From the cell containing the given text, extract its center point as (X, Y) coordinate. 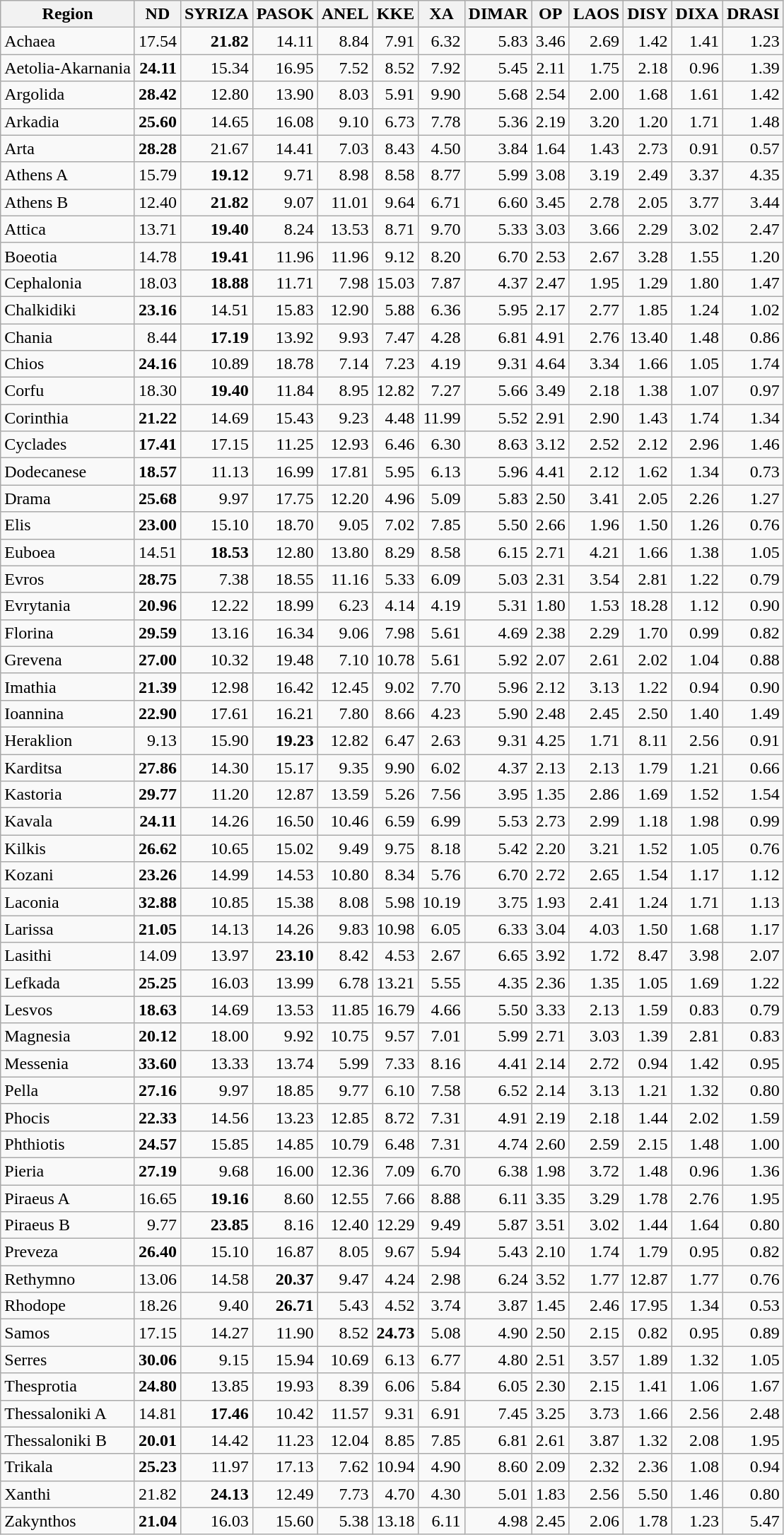
30.06 (157, 1360)
11.16 (345, 579)
7.10 (345, 660)
8.98 (345, 175)
3.28 (648, 256)
7.92 (441, 68)
21.04 (157, 1521)
6.32 (441, 41)
4.69 (498, 633)
5.92 (498, 660)
9.23 (345, 418)
13.23 (285, 1117)
5.08 (441, 1333)
4.30 (441, 1494)
1.62 (648, 472)
0.66 (753, 767)
1.96 (596, 525)
15.83 (285, 310)
18.00 (216, 1037)
3.54 (596, 579)
Argolida (68, 95)
9.70 (441, 229)
2.65 (596, 875)
7.66 (396, 1198)
Xanthi (68, 1494)
14.65 (216, 122)
6.47 (396, 740)
Larissa (68, 929)
7.09 (396, 1171)
3.57 (596, 1360)
2.08 (697, 1440)
13.99 (285, 983)
3.73 (596, 1413)
20.01 (157, 1440)
16.99 (285, 472)
3.41 (596, 498)
9.93 (345, 337)
11.85 (345, 1010)
27.00 (157, 660)
17.81 (345, 472)
Boeotia (68, 256)
9.71 (285, 175)
Florina (68, 633)
Piraeus A (68, 1198)
9.75 (396, 848)
5.38 (345, 1521)
1.18 (648, 822)
ANEL (345, 14)
Phthiotis (68, 1144)
Athens A (68, 175)
5.36 (498, 122)
1.83 (550, 1494)
17.13 (285, 1467)
4.48 (396, 418)
3.20 (596, 122)
3.74 (441, 1306)
14.58 (216, 1279)
10.80 (345, 875)
5.90 (498, 713)
18.99 (285, 606)
Kastoria (68, 795)
6.48 (396, 1144)
1.13 (753, 902)
5.03 (498, 579)
4.21 (596, 552)
8.88 (441, 1198)
6.59 (396, 822)
8.43 (396, 148)
2.78 (596, 202)
13.21 (396, 983)
0.88 (753, 660)
Messenia (68, 1063)
13.92 (285, 337)
2.30 (550, 1387)
24.13 (216, 1494)
0.53 (753, 1306)
13.59 (345, 795)
Euboea (68, 552)
7.03 (345, 148)
2.96 (697, 445)
16.34 (285, 633)
15.79 (157, 175)
LAOS (596, 14)
16.65 (157, 1198)
9.40 (216, 1306)
9.12 (396, 256)
2.63 (441, 740)
14.56 (216, 1117)
20.37 (285, 1279)
7.62 (345, 1467)
11.25 (285, 445)
5.52 (498, 418)
1.55 (697, 256)
1.04 (697, 660)
10.94 (396, 1467)
1.93 (550, 902)
11.20 (216, 795)
26.71 (285, 1306)
3.19 (596, 175)
2.00 (596, 95)
15.34 (216, 68)
5.31 (498, 606)
13.40 (648, 337)
4.24 (396, 1279)
Corfu (68, 391)
2.38 (550, 633)
5.26 (396, 795)
15.03 (396, 283)
15.90 (216, 740)
8.71 (396, 229)
14.99 (216, 875)
10.19 (441, 902)
1.89 (648, 1360)
13.16 (216, 633)
Karditsa (68, 767)
2.20 (550, 848)
15.60 (285, 1521)
9.57 (396, 1037)
5.87 (498, 1225)
5.91 (396, 95)
4.53 (396, 956)
13.71 (157, 229)
Kavala (68, 822)
10.98 (396, 929)
19.41 (216, 256)
8.05 (345, 1252)
6.99 (441, 822)
Trikala (68, 1467)
Lefkada (68, 983)
7.73 (345, 1494)
8.18 (441, 848)
1.67 (753, 1387)
19.93 (285, 1387)
5.55 (441, 983)
14.09 (157, 956)
OP (550, 14)
Evrytania (68, 606)
6.71 (441, 202)
18.78 (285, 364)
Rethymno (68, 1279)
8.72 (396, 1117)
14.78 (157, 256)
6.36 (441, 310)
7.27 (441, 391)
0.73 (753, 472)
12.22 (216, 606)
Kozani (68, 875)
Chalkidiki (68, 310)
5.76 (441, 875)
Lasithi (68, 956)
2.99 (596, 822)
2.86 (596, 795)
9.15 (216, 1360)
Preveza (68, 1252)
1.75 (596, 68)
4.14 (396, 606)
1.53 (596, 606)
6.06 (396, 1387)
14.27 (216, 1333)
14.53 (285, 875)
8.44 (157, 337)
19.48 (285, 660)
3.12 (550, 445)
2.66 (550, 525)
17.61 (216, 713)
7.87 (441, 283)
1.49 (753, 713)
18.30 (157, 391)
Cephalonia (68, 283)
3.33 (550, 1010)
17.95 (648, 1306)
5.98 (396, 902)
3.21 (596, 848)
11.84 (285, 391)
8.42 (345, 956)
9.10 (345, 122)
17.19 (216, 337)
24.73 (396, 1333)
4.96 (396, 498)
20.12 (157, 1037)
9.06 (345, 633)
12.29 (396, 1225)
1.08 (697, 1467)
13.80 (345, 552)
6.24 (498, 1279)
6.23 (345, 606)
DRASI (753, 14)
2.59 (596, 1144)
DISY (648, 14)
23.10 (285, 956)
17.75 (285, 498)
25.25 (157, 983)
10.79 (345, 1144)
16.08 (285, 122)
2.46 (596, 1306)
3.44 (753, 202)
6.33 (498, 929)
13.90 (285, 95)
2.17 (550, 310)
15.94 (285, 1360)
8.95 (345, 391)
Laconia (68, 902)
18.70 (285, 525)
Arta (68, 148)
Phocis (68, 1117)
18.88 (216, 283)
3.77 (697, 202)
12.49 (285, 1494)
2.90 (596, 418)
4.70 (396, 1494)
10.32 (216, 660)
6.60 (498, 202)
Lesvos (68, 1010)
Thesprotia (68, 1387)
28.75 (157, 579)
Attica (68, 229)
8.20 (441, 256)
4.80 (498, 1360)
8.24 (285, 229)
7.45 (498, 1413)
7.33 (396, 1063)
3.84 (498, 148)
2.26 (697, 498)
3.35 (550, 1198)
3.25 (550, 1413)
8.47 (648, 956)
18.55 (285, 579)
13.18 (396, 1521)
Pieria (68, 1171)
18.28 (648, 606)
21.05 (157, 929)
11.90 (285, 1333)
10.65 (216, 848)
4.03 (596, 929)
Evros (68, 579)
5.47 (753, 1521)
23.85 (216, 1225)
5.94 (441, 1252)
5.01 (498, 1494)
3.45 (550, 202)
Athens B (68, 202)
Heraklion (68, 740)
25.68 (157, 498)
5.88 (396, 310)
1.06 (697, 1387)
17.46 (216, 1413)
7.80 (345, 713)
16.50 (285, 822)
Zakynthos (68, 1521)
15.38 (285, 902)
3.37 (697, 175)
2.31 (550, 579)
Drama (68, 498)
2.09 (550, 1467)
17.41 (157, 445)
4.74 (498, 1144)
21.67 (216, 148)
Pella (68, 1090)
3.66 (596, 229)
Chania (68, 337)
9.07 (285, 202)
27.16 (157, 1090)
16.00 (285, 1171)
5.53 (498, 822)
XA (441, 14)
4.64 (550, 364)
11.97 (216, 1467)
6.46 (396, 445)
28.28 (157, 148)
9.67 (396, 1252)
3.49 (550, 391)
27.86 (157, 767)
DIMAR (498, 14)
3.52 (550, 1279)
28.42 (157, 95)
4.23 (441, 713)
Ioannina (68, 713)
Thessaloniki B (68, 1440)
11.01 (345, 202)
2.52 (596, 445)
9.47 (345, 1279)
Rhodope (68, 1306)
2.11 (550, 68)
9.35 (345, 767)
23.00 (157, 525)
3.46 (550, 41)
16.87 (285, 1252)
2.91 (550, 418)
11.57 (345, 1413)
1.85 (648, 310)
Dodecanese (68, 472)
SYRIZA (216, 14)
6.78 (345, 983)
8.11 (648, 740)
27.19 (157, 1171)
11.99 (441, 418)
9.92 (285, 1037)
23.16 (157, 310)
6.91 (441, 1413)
29.77 (157, 795)
22.90 (157, 713)
1.07 (697, 391)
14.81 (157, 1413)
PASOK (285, 14)
2.98 (441, 1279)
3.08 (550, 175)
14.41 (285, 148)
Cyclades (68, 445)
Chios (68, 364)
3.75 (498, 902)
3.95 (498, 795)
2.10 (550, 1252)
0.86 (753, 337)
12.90 (345, 310)
7.52 (345, 68)
9.02 (396, 687)
Aetolia-Akarnania (68, 68)
8.85 (396, 1440)
8.66 (396, 713)
9.13 (157, 740)
4.50 (441, 148)
7.56 (441, 795)
1.40 (697, 713)
Samos (68, 1333)
2.53 (550, 256)
5.84 (441, 1387)
7.02 (396, 525)
12.55 (345, 1198)
3.04 (550, 929)
1.29 (648, 283)
19.16 (216, 1198)
12.04 (345, 1440)
24.57 (157, 1144)
Thessaloniki A (68, 1413)
24.16 (157, 364)
15.02 (285, 848)
19.23 (285, 740)
7.70 (441, 687)
16.95 (285, 68)
3.34 (596, 364)
22.33 (157, 1117)
2.49 (648, 175)
6.10 (396, 1090)
9.83 (345, 929)
33.60 (157, 1063)
18.57 (157, 472)
18.85 (285, 1090)
13.85 (216, 1387)
7.01 (441, 1037)
5.66 (498, 391)
14.85 (285, 1144)
Grevena (68, 660)
1.72 (596, 956)
32.88 (157, 902)
2.41 (596, 902)
6.30 (441, 445)
7.58 (441, 1090)
21.22 (157, 418)
2.51 (550, 1360)
10.75 (345, 1037)
2.32 (596, 1467)
ND (157, 14)
29.59 (157, 633)
7.14 (345, 364)
12.93 (345, 445)
15.43 (285, 418)
3.29 (596, 1198)
6.38 (498, 1171)
16.21 (285, 713)
Achaea (68, 41)
12.85 (345, 1117)
DIXA (697, 14)
2.60 (550, 1144)
Arkadia (68, 122)
14.42 (216, 1440)
6.65 (498, 956)
13.06 (157, 1279)
1.27 (753, 498)
14.30 (216, 767)
6.73 (396, 122)
6.77 (441, 1360)
4.28 (441, 337)
8.34 (396, 875)
15.85 (216, 1144)
13.97 (216, 956)
Kilkis (68, 848)
3.72 (596, 1171)
26.62 (157, 848)
2.54 (550, 95)
Region (68, 14)
2.69 (596, 41)
9.05 (345, 525)
Corinthia (68, 418)
0.57 (753, 148)
8.08 (345, 902)
25.23 (157, 1467)
2.77 (596, 310)
7.23 (396, 364)
1.45 (550, 1306)
10.69 (345, 1360)
11.13 (216, 472)
16.42 (285, 687)
15.17 (285, 767)
7.38 (216, 579)
6.52 (498, 1090)
19.12 (216, 175)
3.51 (550, 1225)
5.09 (441, 498)
20.96 (157, 606)
4.25 (550, 740)
Magnesia (68, 1037)
1.36 (753, 1171)
11.71 (285, 283)
11.23 (285, 1440)
25.60 (157, 122)
14.13 (216, 929)
10.89 (216, 364)
Imathia (68, 687)
9.68 (216, 1171)
17.54 (157, 41)
1.26 (697, 525)
18.63 (157, 1010)
7.91 (396, 41)
10.85 (216, 902)
1.02 (753, 310)
7.47 (396, 337)
5.68 (498, 95)
Piraeus B (68, 1225)
8.03 (345, 95)
1.00 (753, 1144)
18.03 (157, 283)
1.61 (697, 95)
14.11 (285, 41)
0.89 (753, 1333)
7.78 (441, 122)
12.36 (345, 1171)
KKE (396, 14)
4.52 (396, 1306)
18.53 (216, 552)
2.06 (596, 1521)
3.98 (697, 956)
6.15 (498, 552)
10.42 (285, 1413)
23.26 (157, 875)
26.40 (157, 1252)
1.70 (648, 633)
12.45 (345, 687)
8.63 (498, 445)
18.26 (157, 1306)
6.02 (441, 767)
8.84 (345, 41)
24.80 (157, 1387)
9.64 (396, 202)
6.09 (441, 579)
8.39 (345, 1387)
10.78 (396, 660)
21.39 (157, 687)
Serres (68, 1360)
Elis (68, 525)
8.77 (441, 175)
4.66 (441, 1010)
12.20 (345, 498)
5.45 (498, 68)
13.74 (285, 1063)
16.79 (396, 1010)
12.98 (216, 687)
10.46 (345, 822)
1.47 (753, 283)
3.92 (550, 956)
13.33 (216, 1063)
8.29 (396, 552)
0.97 (753, 391)
5.42 (498, 848)
4.98 (498, 1521)
